From the cell containing the given text, extract its center point as [x, y] coordinate. 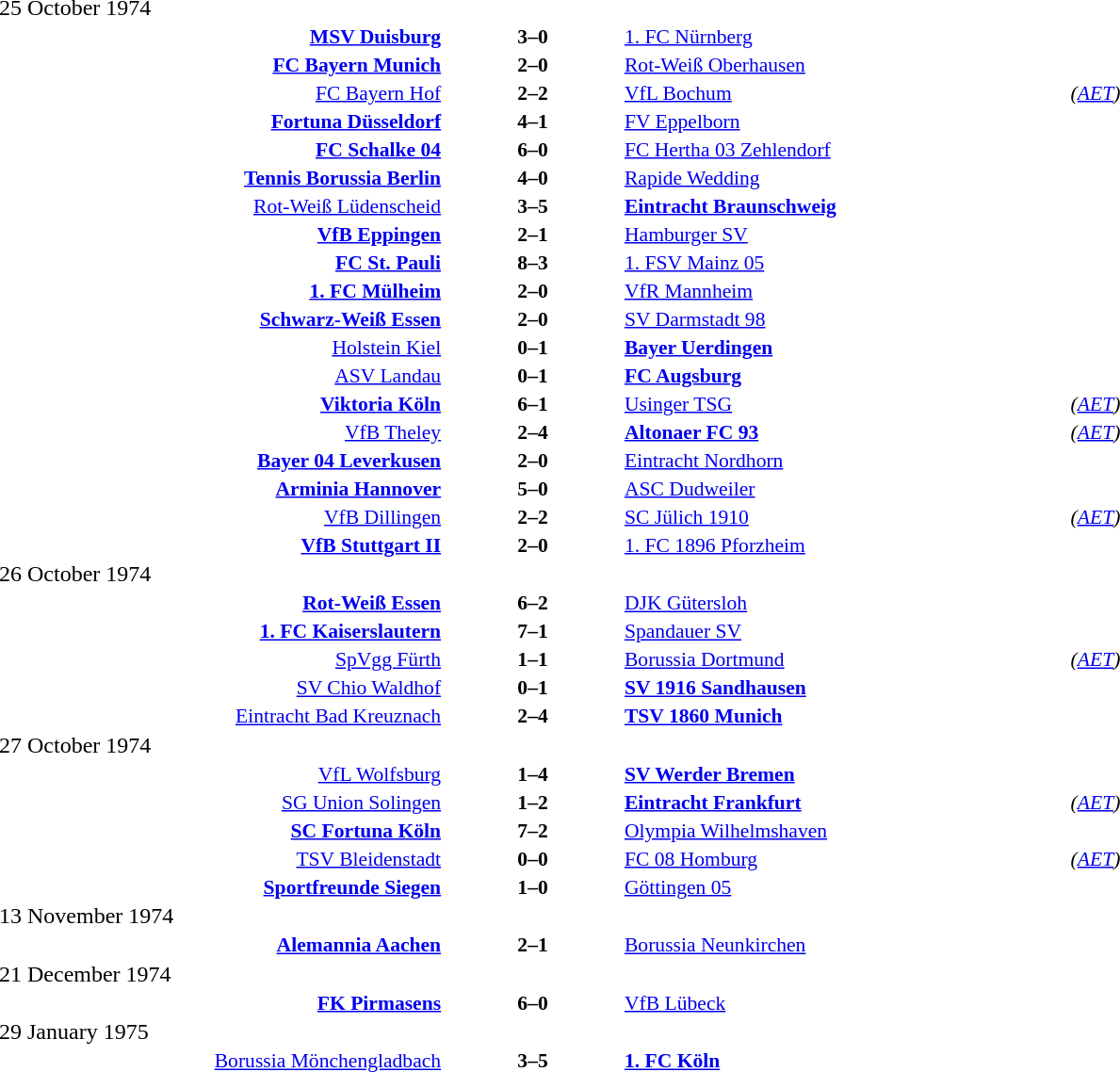
1. FSV Mainz 05 [845, 262]
7–2 [533, 831]
Hamburger SV [845, 234]
1–1 [533, 659]
Spandauer SV [845, 631]
1. FC Nürnberg [845, 36]
3–0 [533, 36]
8–3 [533, 262]
0–0 [533, 859]
4–0 [533, 177]
ASC Dudweiler [845, 488]
Altonaer FC 93 [845, 431]
FV Eppelborn [845, 121]
Olympia Wilhelmshaven [845, 831]
SV Darmstadt 98 [845, 318]
Göttingen 05 [845, 887]
SC Jülich 1910 [845, 516]
Eintracht Nordhorn [845, 460]
VfL Bochum [845, 92]
DJK Gütersloh [845, 603]
3–5 [533, 205]
1–4 [533, 774]
5–0 [533, 488]
Rot-Weiß Oberhausen [845, 64]
SV Werder Bremen [845, 774]
Rapide Wedding [845, 177]
4–1 [533, 121]
Eintracht Frankfurt [845, 803]
VfR Mannheim [845, 290]
6–1 [533, 403]
TSV 1860 Munich [845, 716]
VfB Lübeck [845, 1002]
FC 08 Homburg [845, 859]
Borussia Neunkirchen [845, 945]
1–0 [533, 887]
1–2 [533, 803]
1. FC 1896 Pforzheim [845, 544]
Borussia Dortmund [845, 659]
6–2 [533, 603]
FC Hertha 03 Zehlendorf [845, 149]
FC Augsburg [845, 375]
SV 1916 Sandhausen [845, 688]
Bayer Uerdingen [845, 347]
Usinger TSG [845, 403]
7–1 [533, 631]
Eintracht Braunschweig [845, 205]
